Determine the [X, Y] coordinate at the center of the cell enclosing the given text.  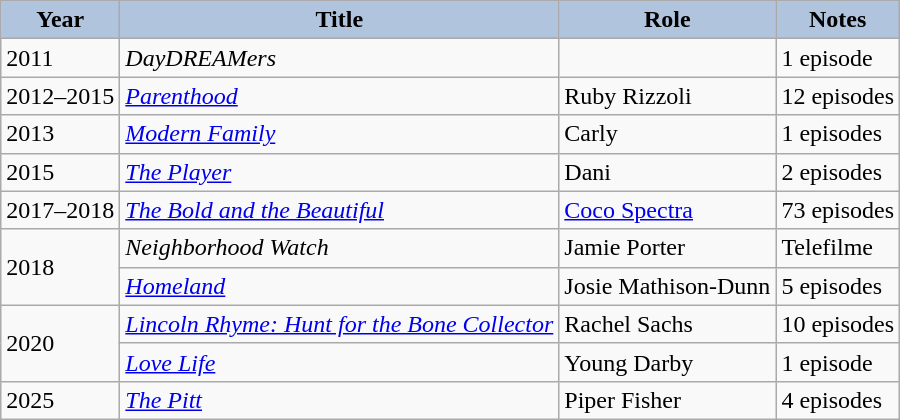
Homeland [340, 286]
Rachel Sachs [668, 324]
2012–2015 [60, 96]
Dani [668, 172]
Young Darby [668, 362]
Ruby Rizzoli [668, 96]
DayDREAMers [340, 58]
2013 [60, 134]
12 episodes [838, 96]
Lincoln Rhyme: Hunt for the Bone Collector [340, 324]
Josie Mathison-Dunn [668, 286]
2017–2018 [60, 210]
2025 [60, 400]
5 episodes [838, 286]
The Player [340, 172]
2018 [60, 267]
10 episodes [838, 324]
Telefilme [838, 248]
Parenthood [340, 96]
2 episodes [838, 172]
Title [340, 20]
2011 [60, 58]
Role [668, 20]
Notes [838, 20]
The Bold and the Beautiful [340, 210]
2020 [60, 343]
The Pitt [340, 400]
Coco Spectra [668, 210]
Modern Family [340, 134]
Year [60, 20]
Jamie Porter [668, 248]
4 episodes [838, 400]
2015 [60, 172]
73 episodes [838, 210]
1 episodes [838, 134]
Carly [668, 134]
Love Life [340, 362]
Piper Fisher [668, 400]
Neighborhood Watch [340, 248]
